Provide the (X, Y) coordinate of the cell's center where the given text is located.  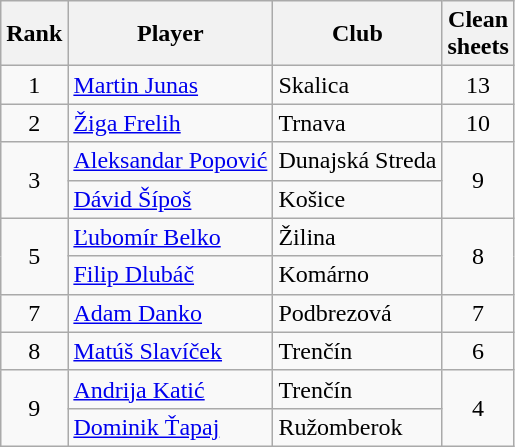
Dávid Šípoš (170, 199)
Dominik Ťapaj (170, 427)
4 (478, 408)
6 (478, 351)
Komárno (358, 275)
Aleksandar Popović (170, 161)
Matúš Slavíček (170, 351)
Ľubomír Belko (170, 237)
Košice (358, 199)
Skalica (358, 85)
Player (170, 34)
3 (34, 180)
5 (34, 256)
10 (478, 123)
2 (34, 123)
Cleansheets (478, 34)
Ružomberok (358, 427)
Andrija Katić (170, 389)
Podbrezová (358, 313)
Žilina (358, 237)
Trnava (358, 123)
Club (358, 34)
Martin Junas (170, 85)
Rank (34, 34)
1 (34, 85)
Filip Dlubáč (170, 275)
Žiga Frelih (170, 123)
13 (478, 85)
Dunajská Streda (358, 161)
Adam Danko (170, 313)
